Search for the cell housing the specified text and yield its [X, Y] center coordinate. 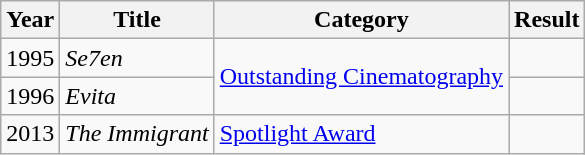
Year [30, 20]
Se7en [137, 58]
Evita [137, 96]
2013 [30, 134]
Category [361, 20]
1995 [30, 58]
Result [547, 20]
Spotlight Award [361, 134]
The Immigrant [137, 134]
1996 [30, 96]
Outstanding Cinematography [361, 77]
Title [137, 20]
